Return [X, Y] of the center of cell containing provided text 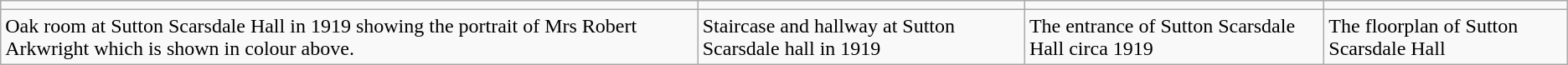
Oak room at Sutton Scarsdale Hall in 1919 showing the portrait of Mrs Robert Arkwright which is shown in colour above. [349, 37]
The entrance of Sutton Scarsdale Hall circa 1919 [1174, 37]
The floorplan of Sutton Scarsdale Hall [1446, 37]
Staircase and hallway at Sutton Scarsdale hall in 1919 [861, 37]
